Find where the given text appears and provide that cell's center as (X, Y) coordinate. 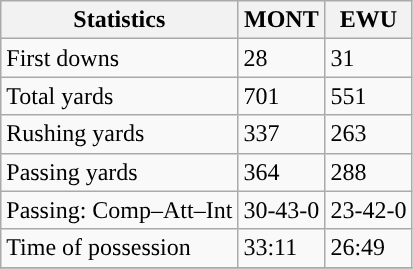
Statistics (120, 20)
701 (282, 96)
Rushing yards (120, 134)
26:49 (368, 248)
31 (368, 58)
Total yards (120, 96)
263 (368, 134)
MONT (282, 20)
33:11 (282, 248)
30-43-0 (282, 210)
Passing: Comp–Att–Int (120, 210)
23-42-0 (368, 210)
Passing yards (120, 172)
551 (368, 96)
28 (282, 58)
288 (368, 172)
First downs (120, 58)
EWU (368, 20)
337 (282, 134)
Time of possession (120, 248)
364 (282, 172)
